Pinpoint the cell where the given text exists, returning its [X, Y] midpoint coordinate. 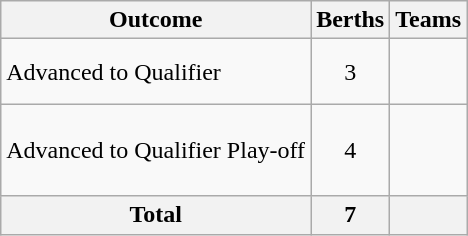
Berths [350, 20]
7 [350, 215]
3 [350, 72]
Outcome [156, 20]
Total [156, 215]
Advanced to Qualifier Play-off [156, 150]
4 [350, 150]
Teams [428, 20]
Advanced to Qualifier [156, 72]
